Extract the (X, Y) coordinate from the center of the cell holding the provided text.  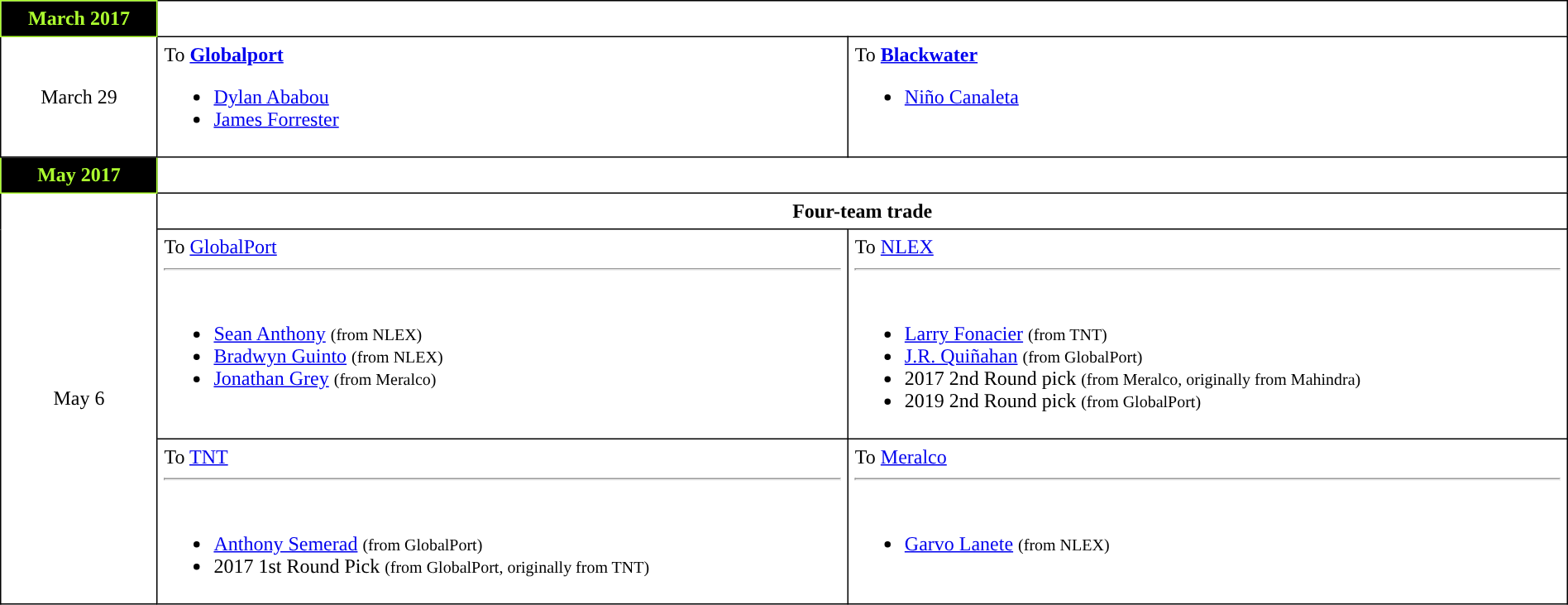
To GlobalPortSean Anthony (from NLEX)Bradwyn Guinto (from NLEX)Jonathan Grey (from Meralco) (503, 334)
To BlackwaterNiño Canaleta (1208, 97)
Four-team trade (862, 211)
To TNTAnthony Semerad (from GlobalPort)2017 1st Round Pick (from GlobalPort, originally from TNT) (503, 521)
May 2017 (79, 175)
To MeralcoGarvo Lanete (from NLEX) (1208, 521)
To GlobalportDylan AbabouJames Forrester (503, 97)
March 29 (79, 97)
March 2017 (79, 19)
May 6 (79, 398)
